Return the (X, Y) coordinate for the center point of the cell that contains the specified text.  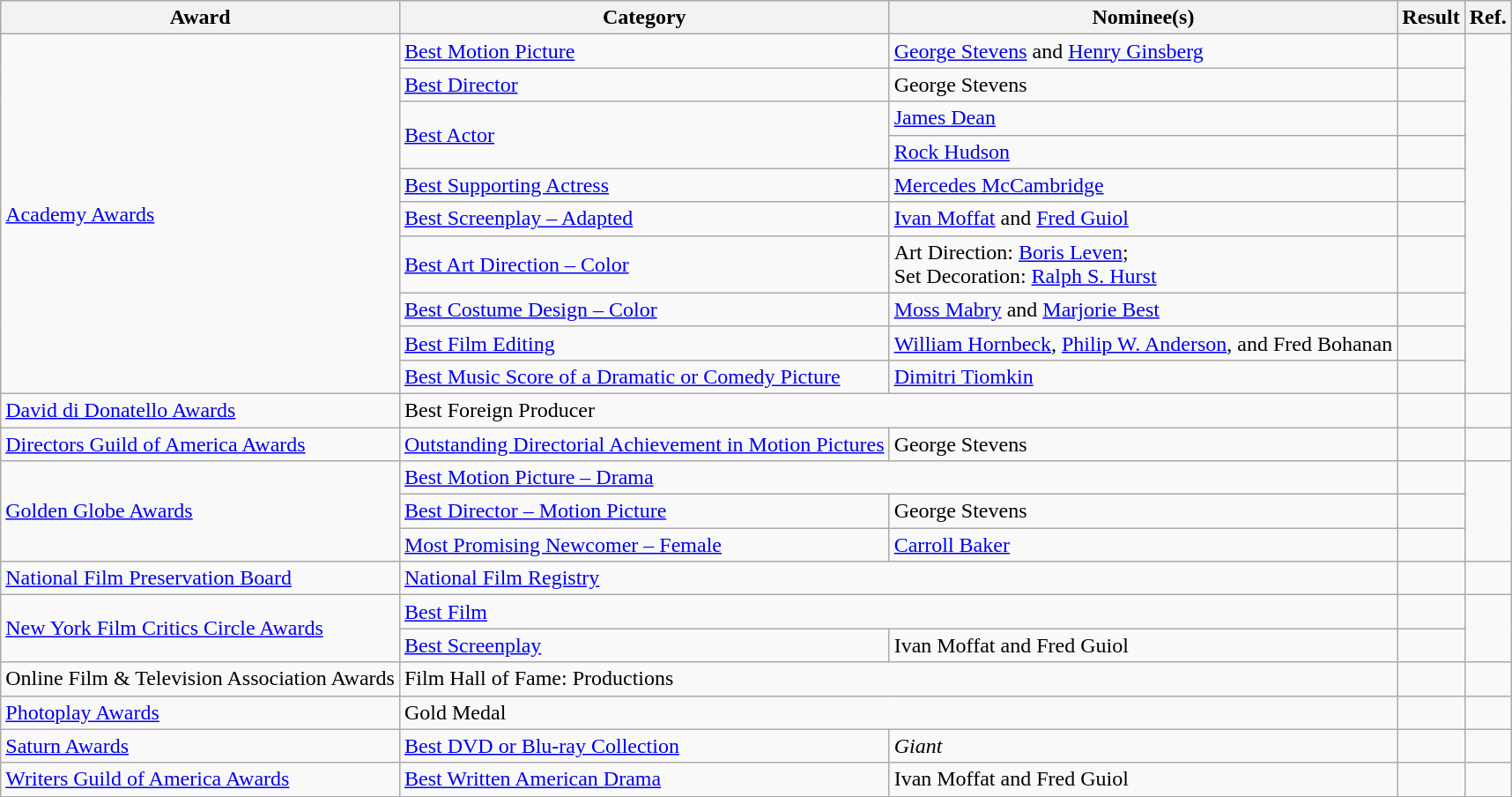
Ref. (1487, 18)
Mercedes McCambridge (1144, 185)
Directors Guild of America Awards (201, 443)
Best Foreign Producer (898, 410)
James Dean (1144, 118)
Best Costume Design – Color (644, 309)
Best Screenplay (644, 645)
Photoplay Awards (201, 712)
Result (1431, 18)
Dimitri Tiomkin (1144, 376)
Outstanding Directorial Achievement in Motion Pictures (644, 443)
Golden Globe Awards (201, 511)
Best DVD or Blu-ray Collection (644, 746)
Most Promising Newcomer – Female (644, 545)
Gold Medal (898, 712)
Category (644, 18)
Online Film & Television Association Awards (201, 679)
Best Music Score of a Dramatic or Comedy Picture (644, 376)
Saturn Awards (201, 746)
Best Screenplay – Adapted (644, 219)
Best Written American Drama (644, 779)
Best Director (644, 85)
Best Motion Picture (644, 51)
Best Film Editing (644, 343)
Best Motion Picture – Drama (898, 478)
Rock Hudson (1144, 152)
Best Film (898, 612)
Film Hall of Fame: Productions (898, 679)
Best Art Direction – Color (644, 264)
David di Donatello Awards (201, 410)
National Film Preservation Board (201, 578)
Moss Mabry and Marjorie Best (1144, 309)
New York Film Critics Circle Awards (201, 629)
William Hornbeck, Philip W. Anderson, and Fred Bohanan (1144, 343)
George Stevens and Henry Ginsberg (1144, 51)
National Film Registry (898, 578)
Giant (1144, 746)
Academy Awards (201, 214)
Art Direction: Boris Leven; Set Decoration: Ralph S. Hurst (1144, 264)
Carroll Baker (1144, 545)
Best Director – Motion Picture (644, 511)
Best Supporting Actress (644, 185)
Nominee(s) (1144, 18)
Award (201, 18)
Writers Guild of America Awards (201, 779)
Best Actor (644, 135)
